Return the [x, y] coordinate for the center point of the cell that contains the specified text.  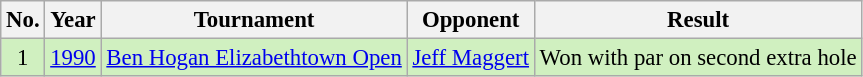
Won with par on second extra hole [698, 58]
Result [698, 20]
Opponent [470, 20]
No. [23, 20]
Year [73, 20]
Jeff Maggert [470, 58]
1 [23, 58]
1990 [73, 58]
Ben Hogan Elizabethtown Open [254, 58]
Tournament [254, 20]
